For the text-containing cell, return its midpoint in (x, y) coordinate format. 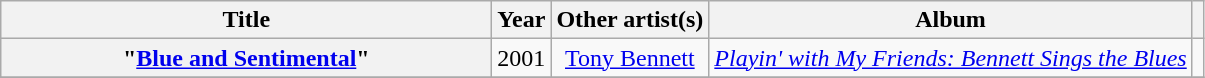
Title (246, 20)
Other artist(s) (630, 20)
Playin' with My Friends: Bennett Sings the Blues (950, 58)
Album (950, 20)
2001 (522, 58)
"Blue and Sentimental" (246, 58)
Year (522, 20)
Tony Bennett (630, 58)
